For the text-containing cell, return its midpoint in [X, Y] coordinate format. 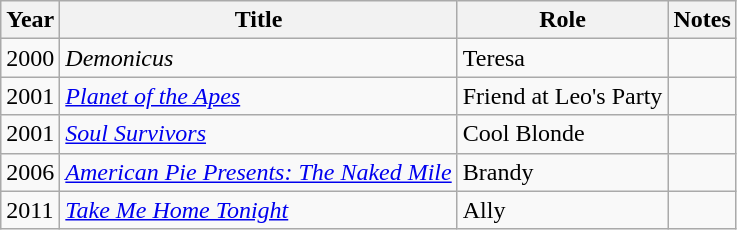
Friend at Leo's Party [562, 96]
American Pie Presents: The Naked Mile [258, 172]
Planet of the Apes [258, 96]
Teresa [562, 58]
Notes [702, 20]
Demonicus [258, 58]
Soul Survivors [258, 134]
2011 [30, 210]
Cool Blonde [562, 134]
Role [562, 20]
Title [258, 20]
Brandy [562, 172]
Ally [562, 210]
2000 [30, 58]
Take Me Home Tonight [258, 210]
Year [30, 20]
2006 [30, 172]
